Return the [x, y] coordinate for the center point of the cell that contains the specified text.  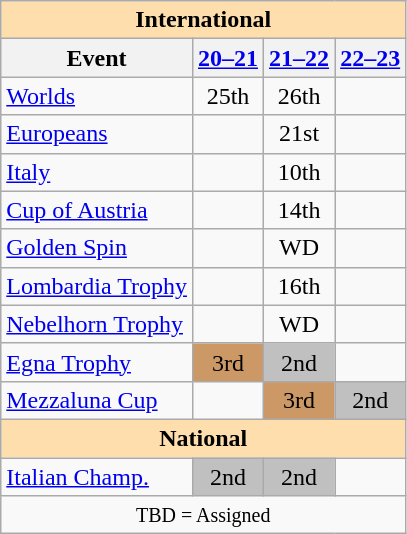
25th [228, 96]
20–21 [228, 58]
TBD = Assigned [204, 515]
21st [300, 134]
Event [97, 58]
16th [300, 286]
Italy [97, 172]
10th [300, 172]
National [204, 438]
26th [300, 96]
International [204, 20]
Italian Champ. [97, 477]
Europeans [97, 134]
21–22 [300, 58]
Mezzaluna Cup [97, 400]
14th [300, 210]
22–23 [370, 58]
Nebelhorn Trophy [97, 324]
Cup of Austria [97, 210]
Lombardia Trophy [97, 286]
Egna Trophy [97, 362]
Golden Spin [97, 248]
Worlds [97, 96]
